Return the (x, y) coordinate for the center point of the cell that contains the specified text.  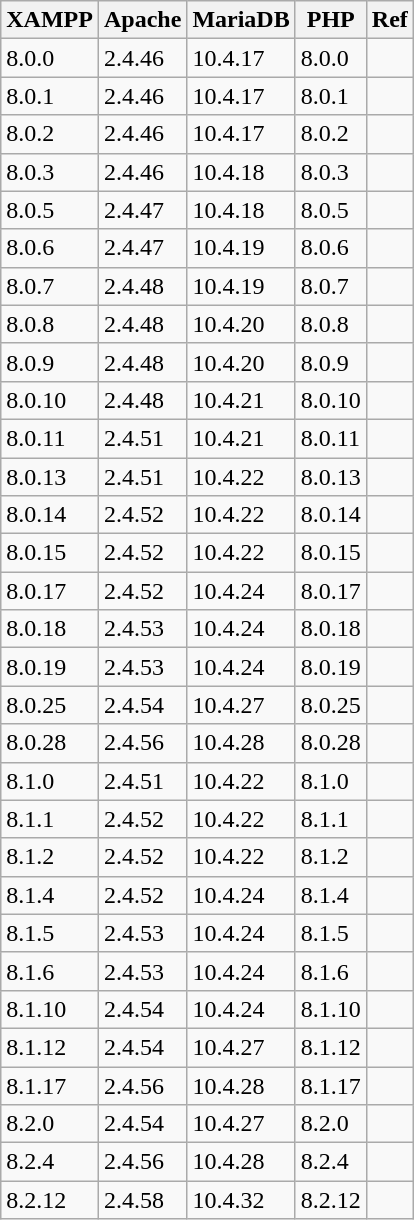
Apache (142, 20)
Ref (390, 20)
10.4.32 (241, 1200)
PHP (330, 20)
2.4.58 (142, 1200)
XAMPP (50, 20)
MariaDB (241, 20)
